From the cell containing the given text, extract its center point as [x, y] coordinate. 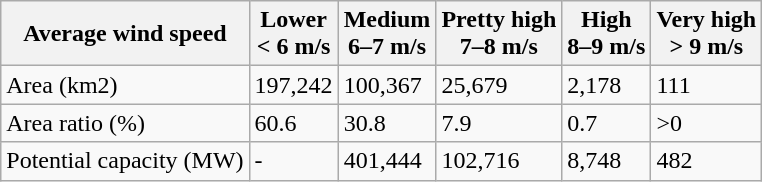
197,242 [294, 85]
401,444 [387, 161]
2,178 [606, 85]
Area ratio (%) [125, 123]
>0 [706, 123]
60.6 [294, 123]
0.7 [606, 123]
Medium6–7 m/s [387, 34]
Pretty high7–8 m/s [499, 34]
- [294, 161]
Area (km2) [125, 85]
482 [706, 161]
102,716 [499, 161]
30.8 [387, 123]
Very high> 9 m/s [706, 34]
Lower< 6 m/s [294, 34]
7.9 [499, 123]
Average wind speed [125, 34]
100,367 [387, 85]
Potential capacity (MW) [125, 161]
High8–9 m/s [606, 34]
25,679 [499, 85]
8,748 [606, 161]
111 [706, 85]
